Return [x, y] of the center of cell containing provided text 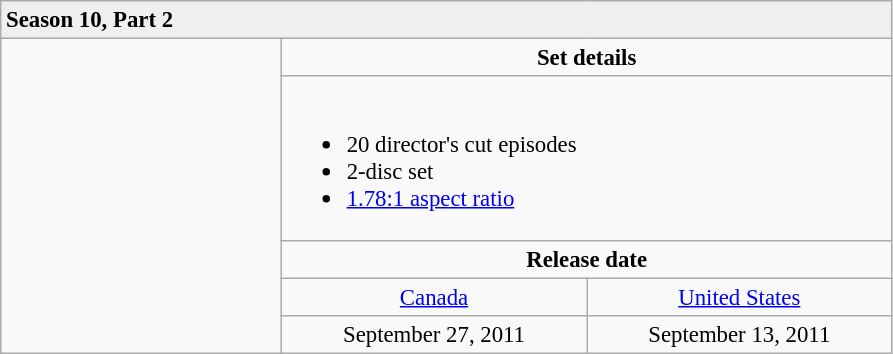
Canada [434, 297]
September 27, 2011 [434, 334]
Release date [586, 259]
20 director's cut episodes2-disc set1.78:1 aspect ratio [586, 158]
September 13, 2011 [740, 334]
United States [740, 297]
Set details [586, 58]
Season 10, Part 2 [446, 20]
